Identify which cell holds the provided text, then report its (x, y) central coordinate. 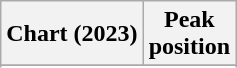
Chart (2023) (72, 34)
Peakposition (189, 34)
